Identify which cell holds the provided text, then report its [X, Y] central coordinate. 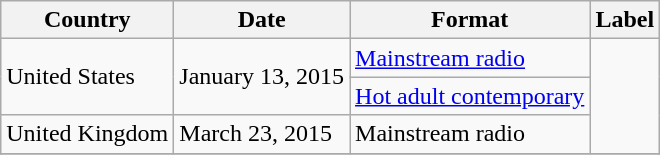
Country [88, 20]
Date [262, 20]
January 13, 2015 [262, 77]
Format [470, 20]
United States [88, 77]
Label [625, 20]
United Kingdom [88, 134]
Hot adult contemporary [470, 96]
March 23, 2015 [262, 134]
